Search for the cell housing the specified text and yield its (X, Y) center coordinate. 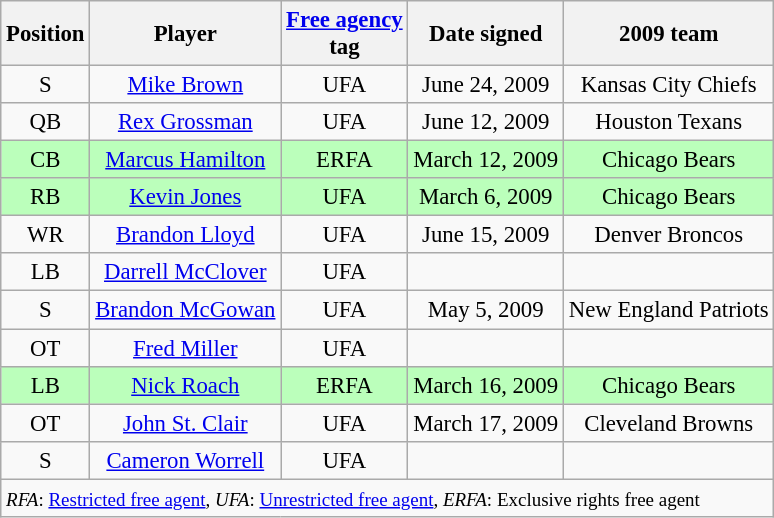
Cameron Worrell (186, 460)
March 17, 2009 (486, 423)
March 16, 2009 (486, 385)
May 5, 2009 (486, 310)
RB (46, 197)
Kevin Jones (186, 197)
John St. Clair (186, 423)
March 6, 2009 (486, 197)
New England Patriots (668, 310)
Date signed (486, 34)
Marcus Hamilton (186, 160)
2009 team (668, 34)
Brandon Lloyd (186, 235)
Nick Roach (186, 385)
Kansas City Chiefs (668, 85)
Darrell McClover (186, 273)
Rex Grossman (186, 122)
Fred Miller (186, 348)
Free agencytag (344, 34)
Position (46, 34)
Mike Brown (186, 85)
March 12, 2009 (486, 160)
CB (46, 160)
Player (186, 34)
Denver Broncos (668, 235)
Houston Texans (668, 122)
Brandon McGowan (186, 310)
Cleveland Browns (668, 423)
June 24, 2009 (486, 85)
WR (46, 235)
June 15, 2009 (486, 235)
RFA: Restricted free agent, UFA: Unrestricted free agent, ERFA: Exclusive rights free agent (388, 498)
June 12, 2009 (486, 122)
QB (46, 122)
